Capture the cell that displays the provided text and extract its [x, y] central coordinate. 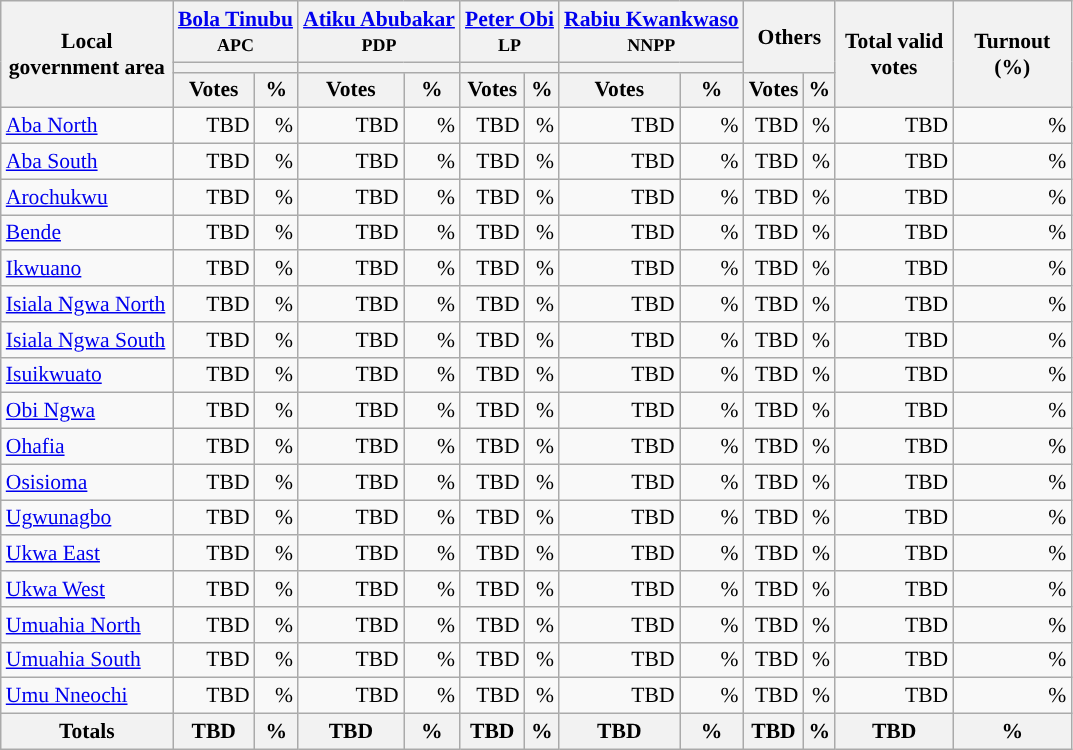
Arochukwu [87, 197]
Bola TinubuAPC [236, 32]
Osisioma [87, 482]
Isiala Ngwa South [87, 340]
Totals [87, 732]
Ohafia [87, 447]
Aba South [87, 162]
Bende [87, 233]
Atiku AbubakarPDP [379, 32]
Umuahia North [87, 625]
Obi Ngwa [87, 411]
Others [790, 36]
Ikwuano [87, 269]
Isuikwuato [87, 375]
Umuahia South [87, 660]
Isiala Ngwa North [87, 304]
Ukwa West [87, 589]
Umu Nneochi [87, 696]
Rabiu KwankwasoNNPP [652, 32]
Turnout (%) [1012, 54]
Peter ObiLP [510, 32]
Local government area [87, 54]
Ukwa East [87, 554]
Ugwunagbo [87, 518]
Aba North [87, 126]
Total valid votes [894, 54]
